For the text-containing cell, return its midpoint in (x, y) coordinate format. 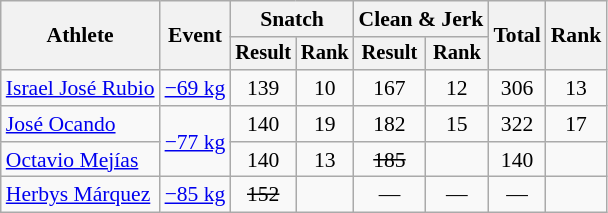
Total (516, 36)
José Ocando (80, 124)
182 (390, 124)
Herbys Márquez (80, 195)
Event (196, 36)
322 (516, 124)
139 (263, 88)
19 (325, 124)
−77 kg (196, 142)
−69 kg (196, 88)
10 (325, 88)
Clean & Jerk (422, 19)
185 (390, 160)
167 (390, 88)
Octavio Mejías (80, 160)
12 (456, 88)
Israel José Rubio (80, 88)
Athlete (80, 36)
152 (263, 195)
306 (516, 88)
Snatch (292, 19)
−85 kg (196, 195)
17 (576, 124)
15 (456, 124)
